Output the [X, Y] coordinate of the center of the cell containing the given text.  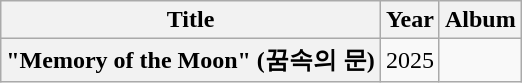
"Memory of the Moon" (꿈속의 문) [191, 60]
Album [480, 20]
2025 [410, 60]
Title [191, 20]
Year [410, 20]
